Detect which cell encompasses the target text, then output its (X, Y) center coordinate. 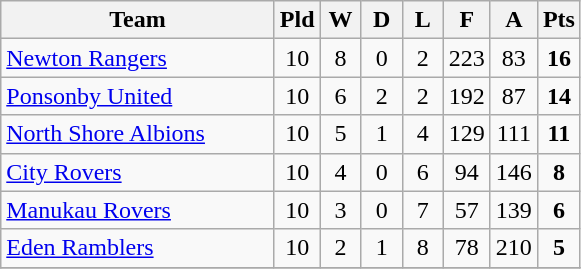
Team (138, 20)
16 (558, 58)
City Rovers (138, 172)
Pld (297, 20)
L (422, 20)
Ponsonby United (138, 96)
87 (514, 96)
W (340, 20)
A (514, 20)
7 (422, 210)
78 (466, 248)
94 (466, 172)
111 (514, 134)
3 (340, 210)
D (382, 20)
129 (466, 134)
223 (466, 58)
83 (514, 58)
11 (558, 134)
Eden Ramblers (138, 248)
North Shore Albions (138, 134)
57 (466, 210)
Pts (558, 20)
Newton Rangers (138, 58)
146 (514, 172)
210 (514, 248)
14 (558, 96)
F (466, 20)
192 (466, 96)
Manukau Rovers (138, 210)
139 (514, 210)
